Determine the (X, Y) coordinate at the center of the cell enclosing the given text.  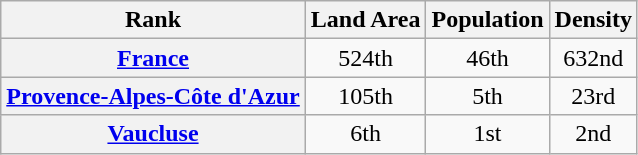
Population (488, 20)
46th (488, 58)
France (154, 58)
Density (593, 20)
Vaucluse (154, 134)
524th (366, 58)
5th (488, 96)
2nd (593, 134)
Provence-Alpes-Côte d'Azur (154, 96)
Land Area (366, 20)
6th (366, 134)
1st (488, 134)
Rank (154, 20)
105th (366, 96)
632nd (593, 58)
23rd (593, 96)
